Return [x, y] of the center of cell containing provided text 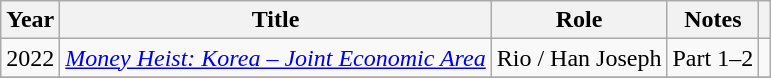
Rio / Han Joseph [579, 58]
Part 1–2 [713, 58]
Notes [713, 20]
Role [579, 20]
2022 [30, 58]
Money Heist: Korea – Joint Economic Area [276, 58]
Title [276, 20]
Year [30, 20]
